Return (X, Y) of the center of cell containing provided text 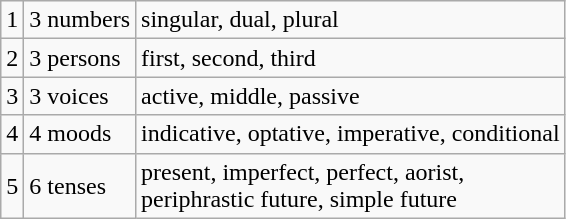
5 (12, 186)
active, middle, passive (351, 96)
2 (12, 58)
4 moods (80, 134)
first, second, third (351, 58)
4 (12, 134)
singular, dual, plural (351, 20)
3 (12, 96)
indicative, optative, imperative, conditional (351, 134)
3 voices (80, 96)
present, imperfect, perfect, aorist,periphrastic future, simple future (351, 186)
3 persons (80, 58)
1 (12, 20)
6 tenses (80, 186)
3 numbers (80, 20)
